From the cell containing the given text, extract its center point as (x, y) coordinate. 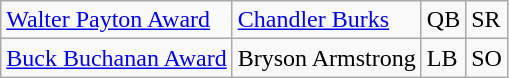
QB (443, 20)
LB (443, 58)
SO (487, 58)
Buck Buchanan Award (116, 58)
Walter Payton Award (116, 20)
SR (487, 20)
Chandler Burks (326, 20)
Bryson Armstrong (326, 58)
